Identify which cell holds the provided text, then report its (x, y) central coordinate. 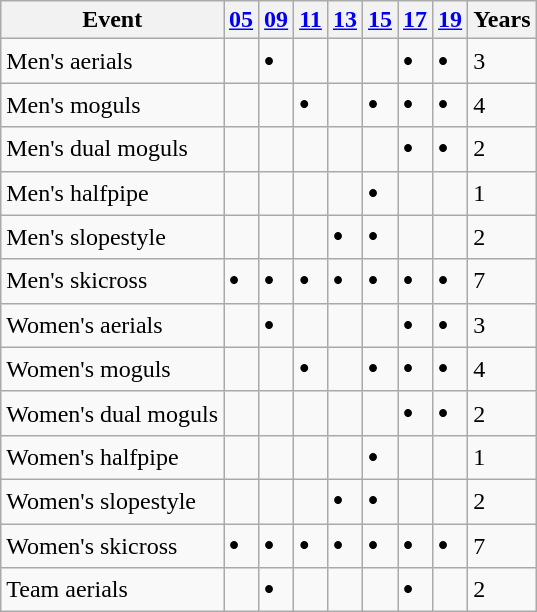
Women's dual moguls (112, 413)
Women's aerials (112, 325)
Women's skicross (112, 546)
Event (112, 20)
Women's slopestyle (112, 501)
Men's skicross (112, 281)
Men's halfpipe (112, 193)
17 (416, 20)
Men's slopestyle (112, 237)
09 (276, 20)
Men's aerials (112, 61)
Men's moguls (112, 105)
Team aerials (112, 590)
13 (344, 20)
15 (380, 20)
11 (311, 20)
05 (242, 20)
Men's dual moguls (112, 149)
Women's moguls (112, 369)
19 (450, 20)
Years (502, 20)
Women's halfpipe (112, 457)
